Scan for the cell matching the given text and deliver its [X, Y] coordinate at center. 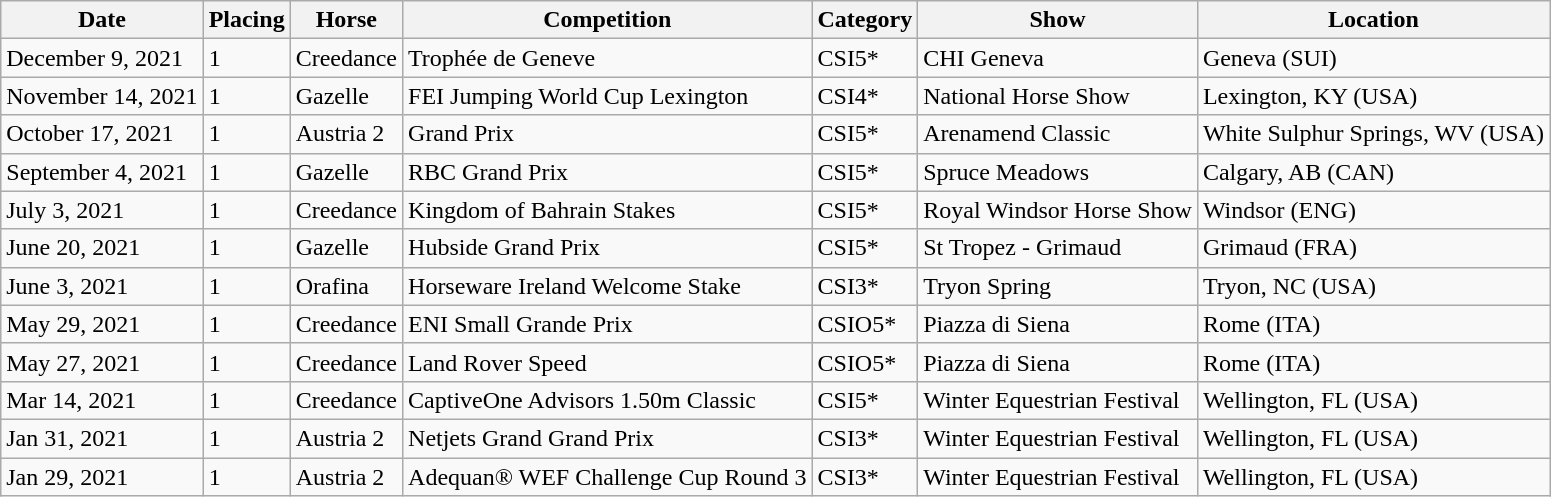
Calgary, AB (CAN) [1373, 172]
FEI Jumping World Cup Lexington [608, 96]
RBC Grand Prix [608, 172]
Geneva (SUI) [1373, 58]
Spruce Meadows [1058, 172]
Show [1058, 20]
Location [1373, 20]
Competition [608, 20]
Mar 14, 2021 [102, 400]
November 14, 2021 [102, 96]
September 4, 2021 [102, 172]
ENI Small Grande Prix [608, 324]
CHI Geneva [1058, 58]
St Tropez - Grimaud [1058, 248]
Jan 29, 2021 [102, 477]
Tryon Spring [1058, 286]
Windsor (ENG) [1373, 210]
June 20, 2021 [102, 248]
Category [865, 20]
Jan 31, 2021 [102, 438]
Arenamend Classic [1058, 134]
June 3, 2021 [102, 286]
Tryon, NC (USA) [1373, 286]
Placing [246, 20]
July 3, 2021 [102, 210]
CSI4* [865, 96]
Grand Prix [608, 134]
Lexington, KY (USA) [1373, 96]
Royal Windsor Horse Show [1058, 210]
Land Rover Speed [608, 362]
May 27, 2021 [102, 362]
Grimaud (FRA) [1373, 248]
Hubside Grand Prix [608, 248]
White Sulphur Springs, WV (USA) [1373, 134]
Horseware Ireland Welcome Stake [608, 286]
May 29, 2021 [102, 324]
Date [102, 20]
National Horse Show [1058, 96]
December 9, 2021 [102, 58]
CaptiveOne Advisors 1.50m Classic [608, 400]
Horse [346, 20]
Adequan® WEF Challenge Cup Round 3 [608, 477]
Netjets Grand Grand Prix [608, 438]
October 17, 2021 [102, 134]
Orafina [346, 286]
Trophée de Geneve [608, 58]
Kingdom of Bahrain Stakes [608, 210]
